Pinpoint the cell where the given text exists, returning its [x, y] midpoint coordinate. 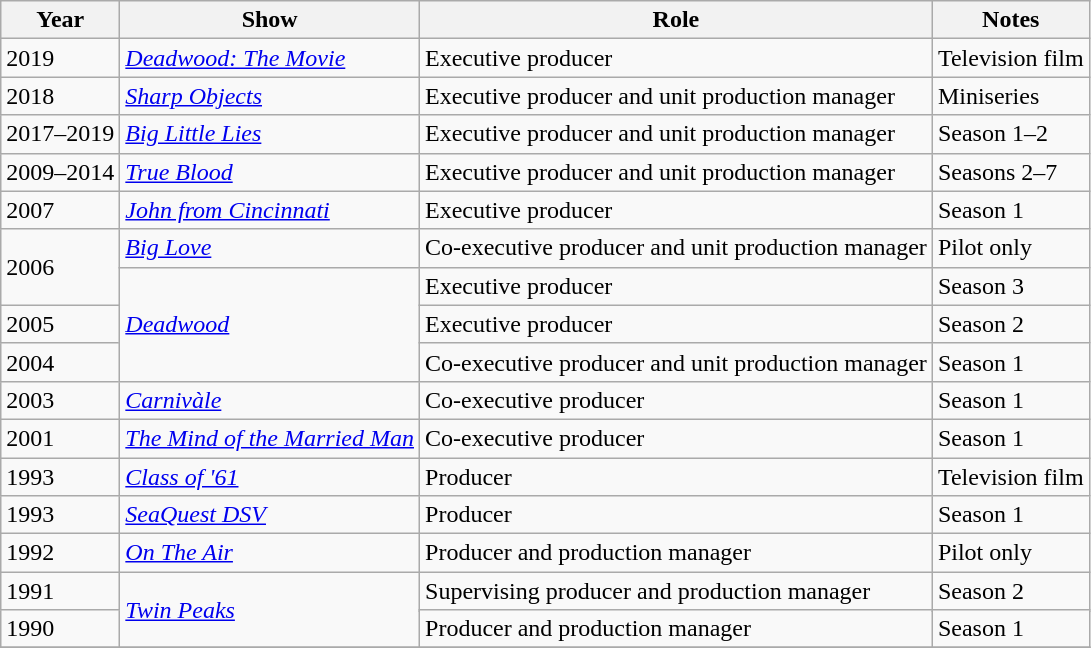
Supervising producer and production manager [676, 591]
True Blood [270, 172]
Notes [1010, 20]
Big Love [270, 248]
Deadwood: The Movie [270, 58]
2006 [60, 267]
Class of '61 [270, 477]
On The Air [270, 553]
2001 [60, 438]
2004 [60, 362]
2009–2014 [60, 172]
2018 [60, 96]
Miniseries [1010, 96]
2007 [60, 210]
Deadwood [270, 324]
Carnivàle [270, 400]
1991 [60, 591]
The Mind of the Married Man [270, 438]
Role [676, 20]
Big Little Lies [270, 134]
John from Cincinnati [270, 210]
Season 1–2 [1010, 134]
Show [270, 20]
2017–2019 [60, 134]
2005 [60, 324]
1992 [60, 553]
Year [60, 20]
Season 3 [1010, 286]
Seasons 2–7 [1010, 172]
2003 [60, 400]
1990 [60, 629]
SeaQuest DSV [270, 515]
2019 [60, 58]
Sharp Objects [270, 96]
Twin Peaks [270, 610]
